Return [x, y] of the center of cell containing provided text 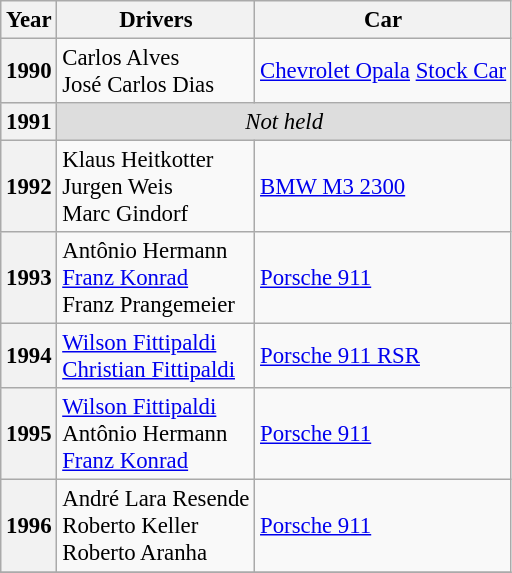
1992 [29, 187]
Wilson Fittipaldi Antônio Hermann Franz Konrad [156, 434]
Carlos Alves José Carlos Dias [156, 72]
1991 [29, 122]
1993 [29, 278]
BMW M3 2300 [384, 187]
1995 [29, 434]
1994 [29, 356]
Year [29, 20]
Not held [284, 122]
André Lara Resende Roberto Keller Roberto Aranha [156, 526]
Wilson Fittipaldi Christian Fittipaldi [156, 356]
1996 [29, 526]
Antônio Hermann Franz Konrad Franz Prangemeier [156, 278]
Drivers [156, 20]
Klaus Heitkotter Jurgen Weis Marc Gindorf [156, 187]
1990 [29, 72]
Porsche 911 RSR [384, 356]
Chevrolet Opala Stock Car [384, 72]
Car [384, 20]
